Return the [X, Y] coordinate for the center point of the cell that contains the specified text.  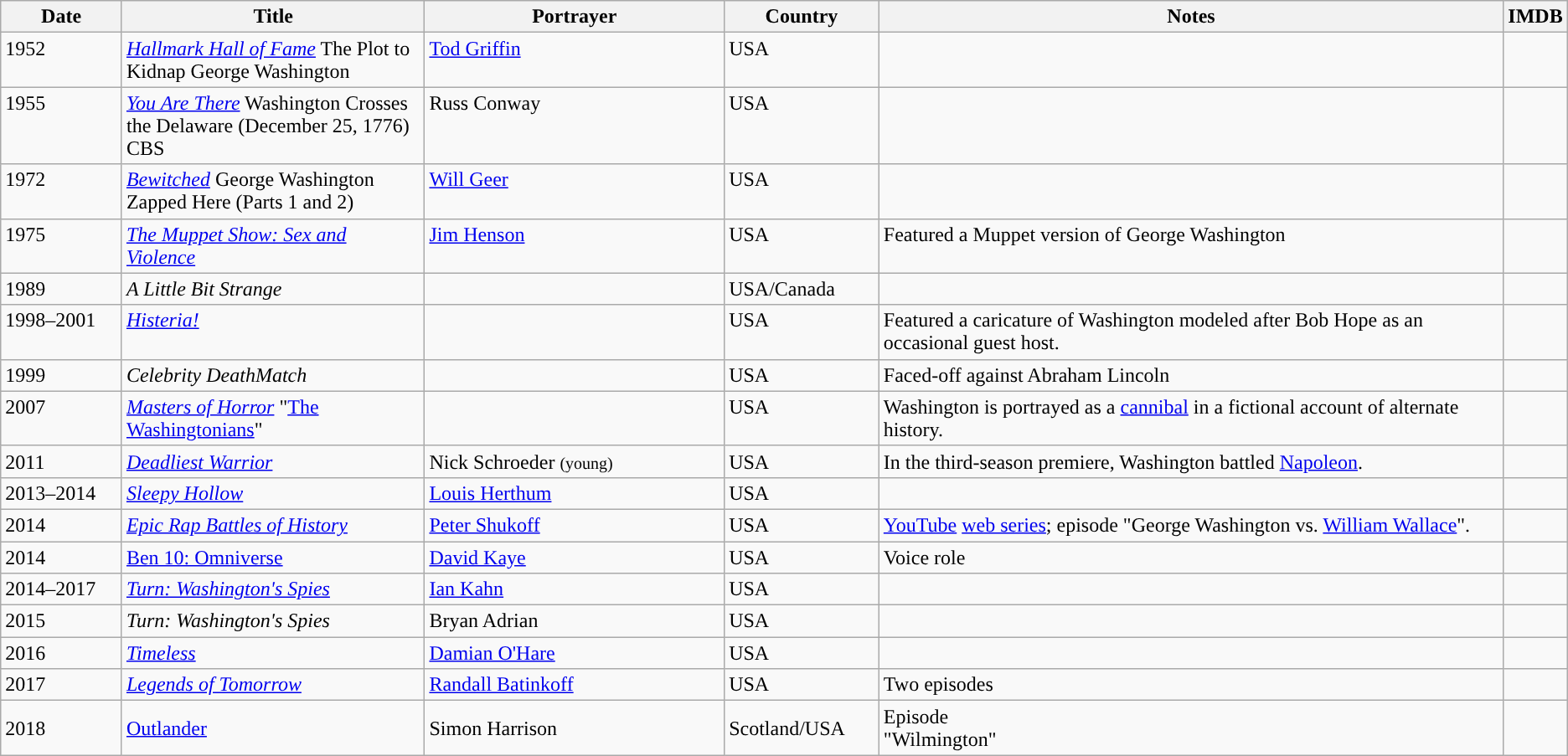
A Little Bit Strange [273, 289]
Date [62, 17]
Masters of Horror "The Washingtonians" [273, 419]
1972 [62, 191]
1952 [62, 60]
Deadliest Warrior [273, 461]
Two episodes [1191, 685]
Voice role [1191, 557]
Nick Schroeder (young) [575, 461]
IMDB [1535, 17]
1975 [62, 246]
Episode"Wilmington" [1191, 728]
Title [273, 17]
1955 [62, 126]
Histeria! [273, 332]
2016 [62, 653]
In the third-season premiere, Washington battled Napoleon. [1191, 461]
2017 [62, 685]
Scotland/USA [802, 728]
Faced-off against Abraham Lincoln [1191, 375]
2013–2014 [62, 493]
YouTube web series; episode "George Washington vs. William Wallace". [1191, 525]
Ian Kahn [575, 589]
Simon Harrison [575, 728]
Peter Shukoff [575, 525]
USA/Canada [802, 289]
Louis Herthum [575, 493]
Jim Henson [575, 246]
Bewitched George Washington Zapped Here (Parts 1 and 2) [273, 191]
Bryan Adrian [575, 621]
2015 [62, 621]
Timeless [273, 653]
Featured a caricature of Washington modeled after Bob Hope as an occasional guest host. [1191, 332]
Randall Batinkoff [575, 685]
David Kaye [575, 557]
Sleepy Hollow [273, 493]
The Muppet Show: Sex and Violence [273, 246]
2011 [62, 461]
Hallmark Hall of Fame The Plot to Kidnap George Washington [273, 60]
Russ Conway [575, 126]
Damian O'Hare [575, 653]
Outlander [273, 728]
Country [802, 17]
Will Geer [575, 191]
Epic Rap Battles of History [273, 525]
You Are There Washington Crosses the Delaware (December 25, 1776) CBS [273, 126]
1998–2001 [62, 332]
2007 [62, 419]
Featured a Muppet version of George Washington [1191, 246]
Tod Griffin [575, 60]
Portrayer [575, 17]
Ben 10: Omniverse [273, 557]
1999 [62, 375]
Notes [1191, 17]
2018 [62, 728]
Celebrity DeathMatch [273, 375]
2014–2017 [62, 589]
Legends of Tomorrow [273, 685]
Washington is portrayed as a cannibal in a fictional account of alternate history. [1191, 419]
1989 [62, 289]
